Locate the cell with the specified text and output its (x, y) center coordinate. 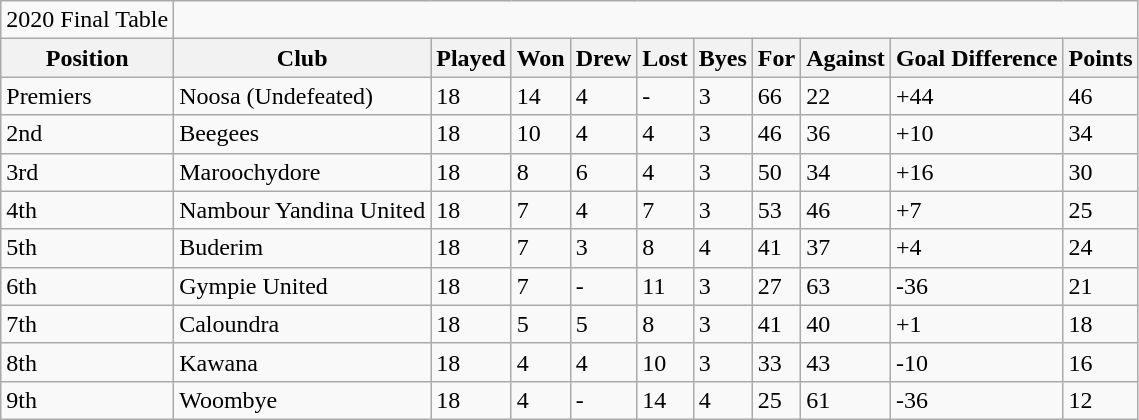
+44 (976, 96)
For (776, 58)
6 (604, 172)
4th (88, 210)
Played (471, 58)
9th (88, 400)
Against (846, 58)
6th (88, 286)
+4 (976, 248)
37 (846, 248)
63 (846, 286)
Kawana (302, 362)
+7 (976, 210)
Points (1100, 58)
33 (776, 362)
5th (88, 248)
43 (846, 362)
53 (776, 210)
61 (846, 400)
Won (540, 58)
Beegees (302, 134)
Caloundra (302, 324)
27 (776, 286)
+16 (976, 172)
24 (1100, 248)
Club (302, 58)
Maroochydore (302, 172)
-10 (976, 362)
66 (776, 96)
Noosa (Undefeated) (302, 96)
30 (1100, 172)
12 (1100, 400)
Nambour Yandina United (302, 210)
+10 (976, 134)
8th (88, 362)
+1 (976, 324)
2nd (88, 134)
2020 Final Table (88, 20)
50 (776, 172)
Goal Difference (976, 58)
Lost (665, 58)
40 (846, 324)
22 (846, 96)
21 (1100, 286)
16 (1100, 362)
11 (665, 286)
7th (88, 324)
Drew (604, 58)
Woombye (302, 400)
36 (846, 134)
Position (88, 58)
Gympie United (302, 286)
3rd (88, 172)
Premiers (88, 96)
Byes (722, 58)
Buderim (302, 248)
